Output the [x, y] coordinate of the center of the cell containing the given text.  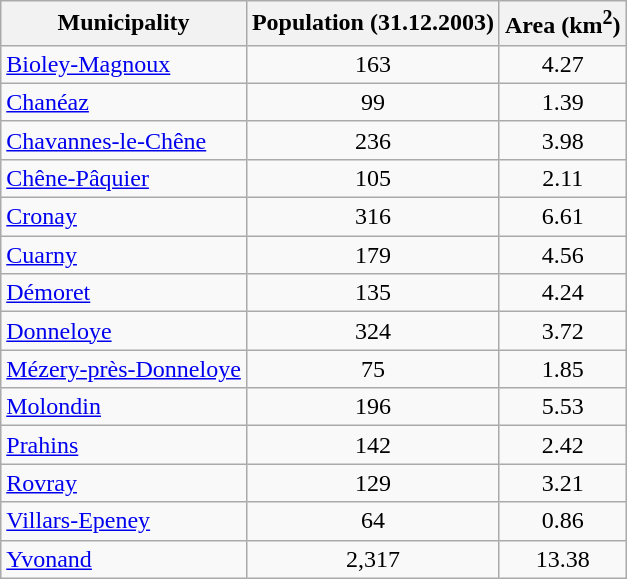
142 [372, 445]
64 [372, 521]
13.38 [562, 559]
3.98 [562, 140]
5.53 [562, 407]
2.11 [562, 178]
Donneloye [124, 331]
3.72 [562, 331]
Chêne-Pâquier [124, 178]
1.85 [562, 369]
3.21 [562, 483]
Prahins [124, 445]
4.24 [562, 293]
Bioley-Magnoux [124, 64]
129 [372, 483]
Molondin [124, 407]
196 [372, 407]
2,317 [372, 559]
Area (km2) [562, 24]
Chanéaz [124, 102]
Chavannes-le-Chêne [124, 140]
Démoret [124, 293]
236 [372, 140]
Villars-Epeney [124, 521]
75 [372, 369]
6.61 [562, 217]
Population (31.12.2003) [372, 24]
99 [372, 102]
Municipality [124, 24]
Yvonand [124, 559]
4.27 [562, 64]
Cronay [124, 217]
163 [372, 64]
Mézery-près-Donneloye [124, 369]
0.86 [562, 521]
135 [372, 293]
4.56 [562, 255]
316 [372, 217]
Rovray [124, 483]
Cuarny [124, 255]
1.39 [562, 102]
2.42 [562, 445]
179 [372, 255]
105 [372, 178]
324 [372, 331]
